Locate the cell with the specified text and output its (x, y) center coordinate. 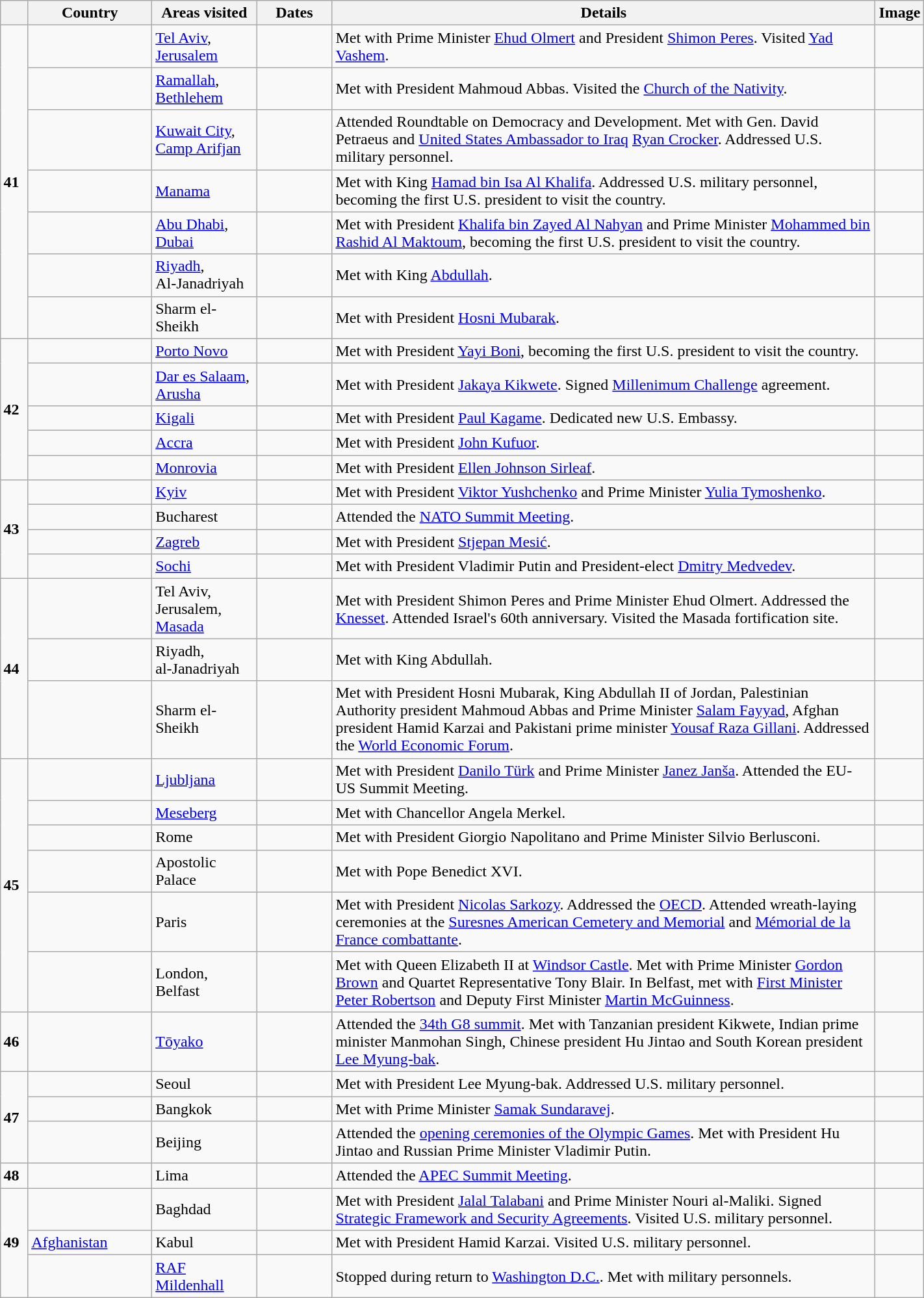
Met with President Giorgio Napolitano and Prime Minister Silvio Berlusconi. (604, 837)
Met with President Vladimir Putin and President-elect Dmitry Medvedev. (604, 566)
Apostolic Palace (204, 871)
Rome (204, 837)
Met with President Ellen Johnson Sirleaf. (604, 467)
Monrovia (204, 467)
Image (899, 13)
Attended the NATO Summit Meeting. (604, 517)
Met with President Paul Kagame. Dedicated new U.S. Embassy. (604, 418)
Met with King Hamad bin Isa Al Khalifa. Addressed U.S. military personnel, becoming the first U.S. president to visit the country. (604, 191)
Met with President Mahmoud Abbas. Visited the Church of the Nativity. (604, 88)
41 (14, 182)
London,Belfast (204, 982)
Met with President Lee Myung-bak. Addressed U.S. military personnel. (604, 1084)
Stopped during return to Washington D.C.. Met with military personnels. (604, 1276)
Bangkok (204, 1109)
Kuwait City,Camp Arifjan (204, 140)
Kyiv (204, 492)
Met with President Jakaya Kikwete. Signed Millenimum Challenge agreement. (604, 385)
42 (14, 409)
Areas visited (204, 13)
Dates (294, 13)
Kigali (204, 418)
Bucharest (204, 517)
Tel Aviv,Jerusalem,Masada (204, 609)
Met with President Yayi Boni, becoming the first U.S. president to visit the country. (604, 351)
Abu Dhabi, Dubai (204, 233)
Afghanistan (90, 1243)
Attended the APEC Summit Meeting. (604, 1176)
Met with Prime Minister Samak Sundaravej. (604, 1109)
Baghdad (204, 1210)
45 (14, 885)
Country (90, 13)
Tōyako (204, 1041)
RAF Mildenhall (204, 1276)
Met with President Danilo Türk and Prime Minister Janez Janša. Attended the EU-US Summit Meeting. (604, 780)
Details (604, 13)
Kabul (204, 1243)
Met with Prime Minister Ehud Olmert and President Shimon Peres. Visited Yad Vashem. (604, 47)
Ljubljana (204, 780)
48 (14, 1176)
Seoul (204, 1084)
43 (14, 529)
Ramallah,Bethlehem (204, 88)
Paris (204, 922)
Met with President Viktor Yushchenko and Prime Minister Yulia Tymoshenko. (604, 492)
Riyadh,al-Janadriyah (204, 660)
Met with President Hamid Karzai. Visited U.S. military personnel. (604, 1243)
Porto Novo (204, 351)
Beijing (204, 1142)
Tel Aviv,Jerusalem (204, 47)
46 (14, 1041)
Riyadh,Al-Janadriyah (204, 275)
Met with President Stjepan Mesić. (604, 542)
Met with Pope Benedict XVI. (604, 871)
Met with President John Kufuor. (604, 442)
Met with President Hosni Mubarak. (604, 317)
47 (14, 1117)
44 (14, 668)
Meseberg (204, 813)
Zagreb (204, 542)
Lima (204, 1176)
49 (14, 1243)
Met with Chancellor Angela Merkel. (604, 813)
Dar es Salaam,Arusha (204, 385)
Accra (204, 442)
Sochi (204, 566)
Manama (204, 191)
Attended the opening ceremonies of the Olympic Games. Met with President Hu Jintao and Russian Prime Minister Vladimir Putin. (604, 1142)
